Search for the cell housing the specified text and yield its (x, y) center coordinate. 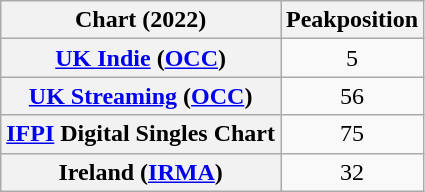
Peakposition (352, 20)
IFPI Digital Singles Chart (141, 134)
32 (352, 172)
Chart (2022) (141, 20)
UK Indie (OCC) (141, 58)
5 (352, 58)
56 (352, 96)
Ireland (IRMA) (141, 172)
UK Streaming (OCC) (141, 96)
75 (352, 134)
